Determine the (x, y) coordinate at the center of the cell enclosing the given text.  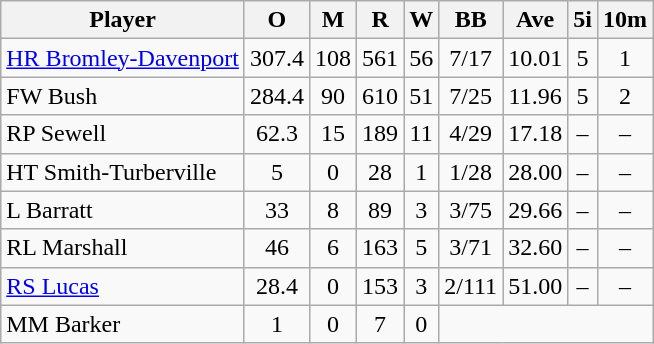
L Barratt (123, 210)
7 (380, 324)
189 (380, 134)
153 (380, 286)
62.3 (276, 134)
32.60 (536, 248)
51 (422, 96)
8 (332, 210)
28.4 (276, 286)
2 (624, 96)
3/75 (471, 210)
BB (471, 20)
90 (332, 96)
MM Barker (123, 324)
W (422, 20)
RS Lucas (123, 286)
51.00 (536, 286)
46 (276, 248)
610 (380, 96)
28.00 (536, 172)
6 (332, 248)
163 (380, 248)
11 (422, 134)
Ave (536, 20)
10m (624, 20)
M (332, 20)
O (276, 20)
2/111 (471, 286)
HR Bromley-Davenport (123, 58)
FW Bush (123, 96)
7/17 (471, 58)
89 (380, 210)
29.66 (536, 210)
HT Smith-Turberville (123, 172)
Player (123, 20)
1/28 (471, 172)
7/25 (471, 96)
10.01 (536, 58)
307.4 (276, 58)
RP Sewell (123, 134)
33 (276, 210)
284.4 (276, 96)
R (380, 20)
15 (332, 134)
108 (332, 58)
RL Marshall (123, 248)
11.96 (536, 96)
3/71 (471, 248)
5i (583, 20)
28 (380, 172)
561 (380, 58)
56 (422, 58)
17.18 (536, 134)
4/29 (471, 134)
